From the cell containing the given text, extract its center point as [x, y] coordinate. 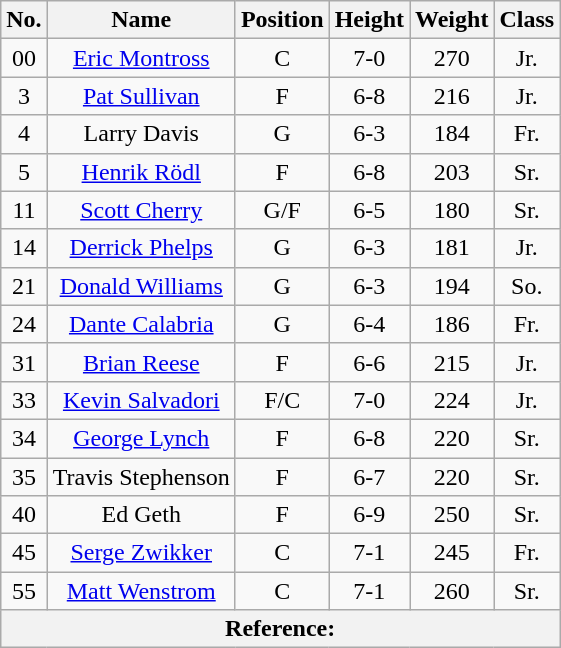
45 [24, 553]
Donald Williams [141, 286]
11 [24, 210]
George Lynch [141, 438]
Pat Sullivan [141, 96]
6-6 [369, 362]
6-7 [369, 477]
Larry Davis [141, 134]
Derrick Phelps [141, 248]
250 [452, 515]
No. [24, 20]
Brian Reese [141, 362]
6-4 [369, 324]
33 [24, 400]
24 [24, 324]
180 [452, 210]
4 [24, 134]
186 [452, 324]
14 [24, 248]
Serge Zwikker [141, 553]
245 [452, 553]
215 [452, 362]
181 [452, 248]
34 [24, 438]
Matt Wenstrom [141, 591]
Travis Stephenson [141, 477]
31 [24, 362]
40 [24, 515]
224 [452, 400]
Eric Montross [141, 58]
Weight [452, 20]
35 [24, 477]
270 [452, 58]
194 [452, 286]
So. [527, 286]
216 [452, 96]
6-9 [369, 515]
Henrik Rödl [141, 172]
G/F [282, 210]
00 [24, 58]
55 [24, 591]
Scott Cherry [141, 210]
203 [452, 172]
F/C [282, 400]
21 [24, 286]
Reference: [280, 629]
Position [282, 20]
184 [452, 134]
260 [452, 591]
Height [369, 20]
Kevin Salvadori [141, 400]
5 [24, 172]
6-5 [369, 210]
3 [24, 96]
Dante Calabria [141, 324]
Name [141, 20]
Class [527, 20]
Ed Geth [141, 515]
